Capture the cell that displays the provided text and extract its [x, y] central coordinate. 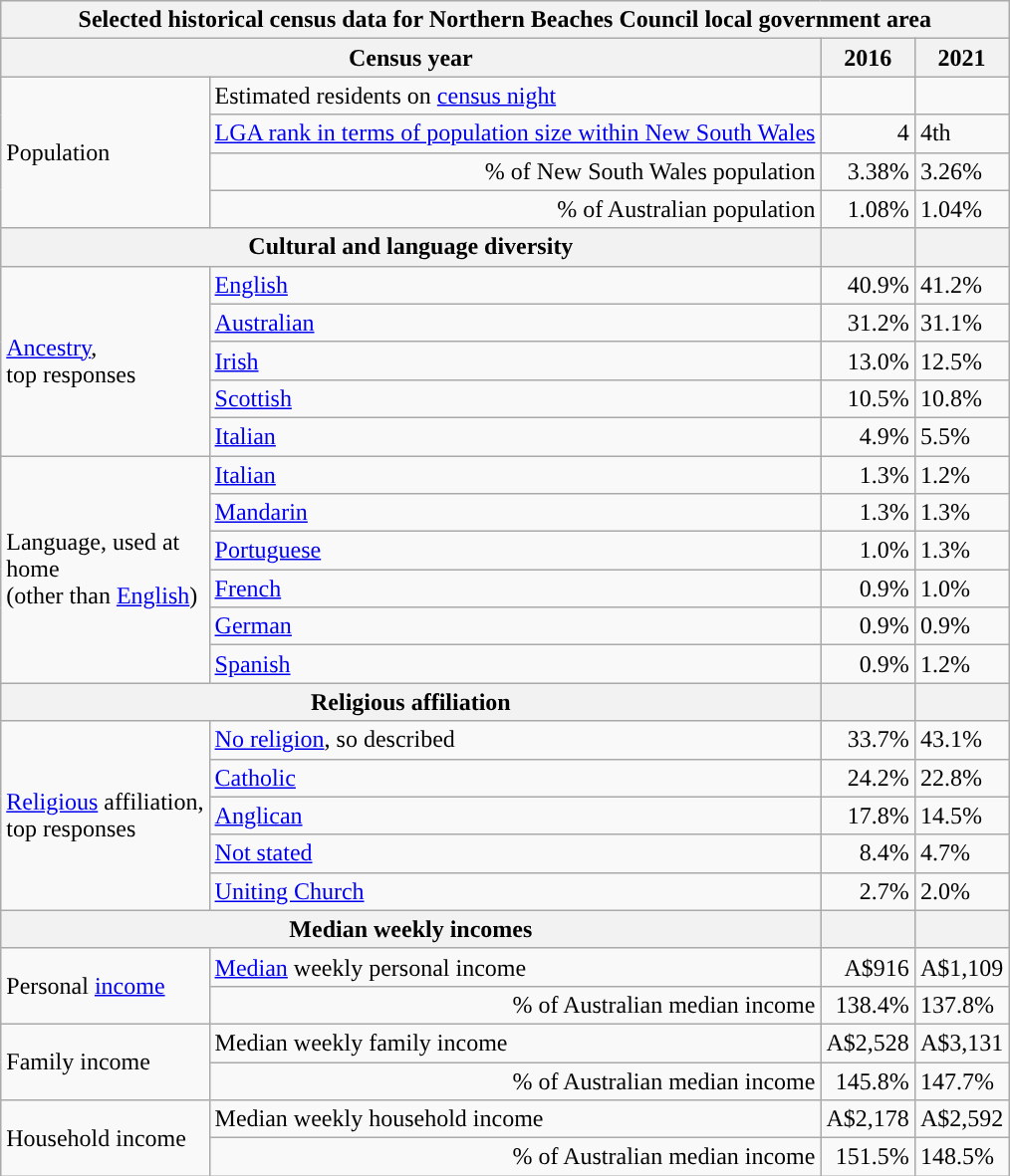
Australian [515, 323]
LGA rank in terms of population size within New South Wales [515, 133]
8.4% [868, 853]
Household income [106, 1138]
22.8% [961, 778]
2.0% [961, 891]
Catholic [515, 778]
Population [106, 152]
A$2,592 [961, 1119]
Selected historical census data for Northern Beaches Council local government area [505, 20]
43.1% [961, 740]
41.2% [961, 285]
Irish [515, 360]
A$2,178 [868, 1119]
Median weekly family income [515, 1043]
147.7% [961, 1080]
24.2% [868, 778]
4 [868, 133]
2.7% [868, 891]
138.4% [868, 1005]
% of New South Wales population [515, 171]
10.8% [961, 398]
English [515, 285]
4.9% [868, 436]
17.8% [868, 816]
137.8% [961, 1005]
Spanish [515, 664]
No religion, so described [515, 740]
31.1% [961, 323]
Not stated [515, 853]
Mandarin [515, 513]
Portuguese [515, 551]
Median weekly personal income [515, 967]
Language, used athome(other than English) [106, 570]
151.5% [868, 1157]
1.08% [868, 209]
3.38% [868, 171]
2016 [868, 58]
13.0% [868, 360]
3.26% [961, 171]
Personal income [106, 986]
Religious affiliation,top responses [106, 816]
Religious affiliation [410, 702]
A$1,109 [961, 967]
Scottish [515, 398]
Census year [410, 58]
12.5% [961, 360]
A$3,131 [961, 1043]
A$2,528 [868, 1043]
40.9% [868, 285]
% of Australian population [515, 209]
Median weekly household income [515, 1119]
A$916 [868, 967]
10.5% [868, 398]
33.7% [868, 740]
German [515, 626]
Estimated residents on census night [515, 96]
14.5% [961, 816]
Cultural and language diversity [410, 247]
145.8% [868, 1080]
2021 [961, 58]
1.04% [961, 209]
4th [961, 133]
Family income [106, 1061]
Median weekly incomes [410, 929]
Ancestry,top responses [106, 360]
Anglican [515, 816]
French [515, 588]
Uniting Church [515, 891]
5.5% [961, 436]
148.5% [961, 1157]
4.7% [961, 853]
31.2% [868, 323]
